Provide the [X, Y] coordinate of the cell's center where the given text is located.  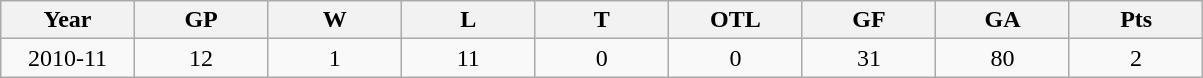
Year [68, 20]
80 [1003, 58]
Pts [1136, 20]
GF [869, 20]
2010-11 [68, 58]
12 [201, 58]
W [335, 20]
T [602, 20]
GA [1003, 20]
GP [201, 20]
L [468, 20]
1 [335, 58]
31 [869, 58]
OTL [736, 20]
11 [468, 58]
2 [1136, 58]
